Output the [X, Y] coordinate of the center of the cell containing the given text.  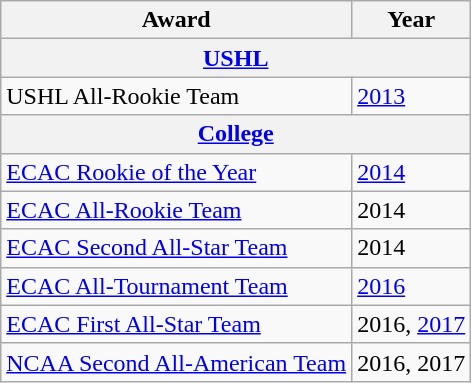
NCAA Second All-American Team [176, 362]
USHL All-Rookie Team [176, 96]
ECAC Rookie of the Year [176, 172]
2016 [412, 286]
Award [176, 20]
Year [412, 20]
USHL [236, 58]
2013 [412, 96]
College [236, 134]
ECAC First All-Star Team [176, 324]
ECAC All-Rookie Team [176, 210]
ECAC Second All-Star Team [176, 248]
ECAC All-Tournament Team [176, 286]
